Determine the [x, y] coordinate at the center of the cell enclosing the given text.  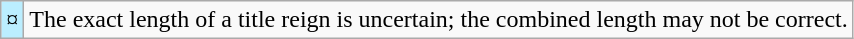
¤ [12, 20]
The exact length of a title reign is uncertain; the combined length may not be correct. [438, 20]
